Locate the cell with the specified text and output its [X, Y] center coordinate. 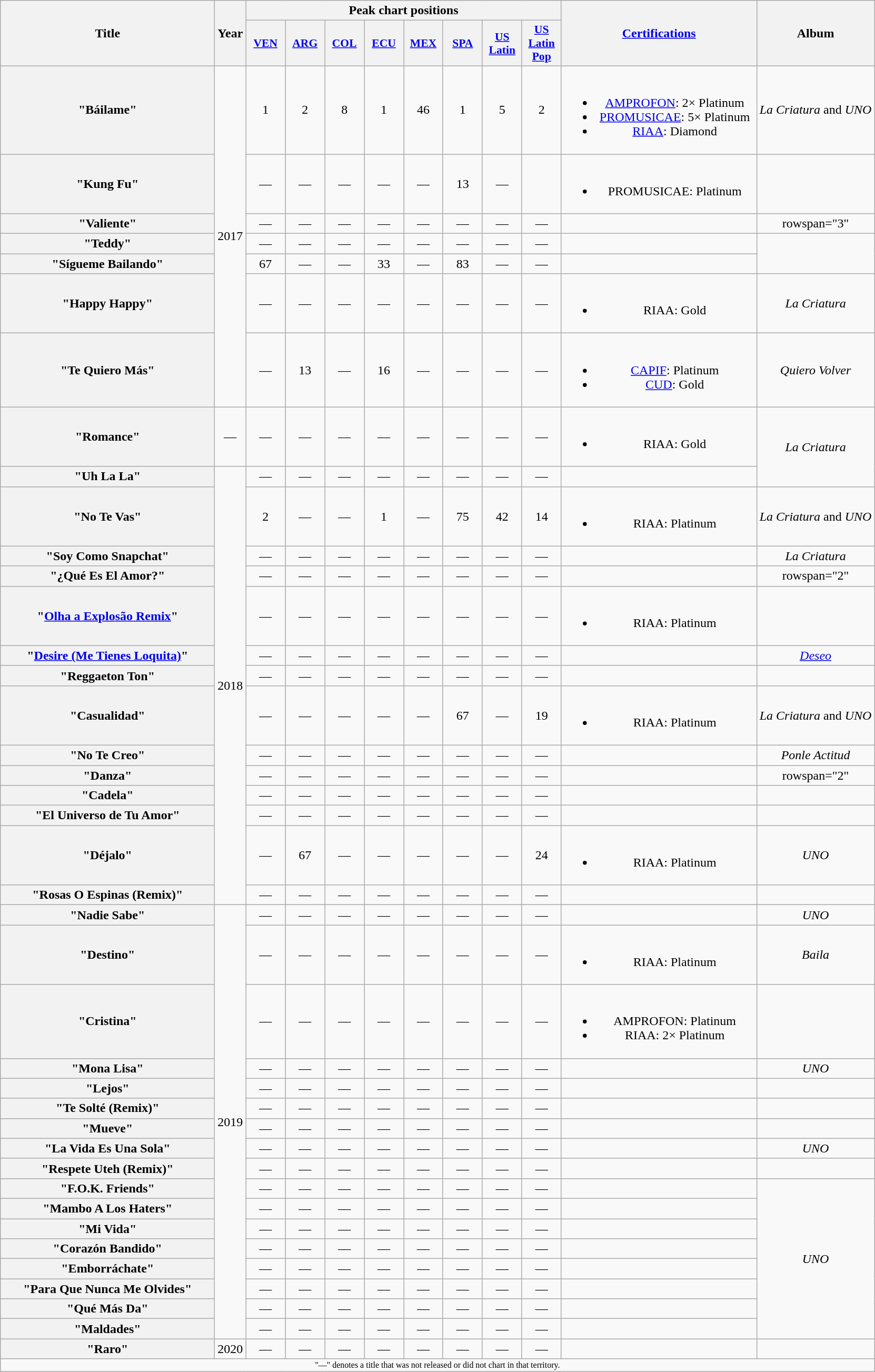
14 [541, 516]
Deseo [816, 655]
"Romance" [107, 437]
46 [423, 110]
VEN [265, 43]
CAPIF: PlatinumCUD: Gold [659, 370]
USLatinPop [541, 43]
"Soy Como Snapchat" [107, 556]
"F.O.K. Friends" [107, 1188]
"Mi Vida" [107, 1228]
"Rosas O Espinas (Remix)" [107, 895]
"¿Qué Es El Amor?" [107, 576]
"Sígueme Bailando" [107, 264]
"Qué Más Da" [107, 1309]
83 [462, 264]
Baila [816, 955]
8 [344, 110]
SPA [462, 43]
ECU [384, 43]
MEX [423, 43]
AMPROFON: PlatinumRIAA: 2× Platinum [659, 1021]
2017 [231, 236]
Title [107, 34]
16 [384, 370]
"Danza" [107, 776]
"Déjalo" [107, 855]
"—" denotes a title that was not released or did not chart in that territory. [437, 1365]
2020 [231, 1349]
rowspan="3" [816, 224]
"Nadie Sabe" [107, 915]
"Desire (Me Tienes Loquita)" [107, 655]
AMPROFON: 2× PlatinumPROMUSICAE: 5× PlatinumRIAA: Diamond [659, 110]
"Reggaeton Ton" [107, 675]
Peak chart positions [403, 11]
"Olha a Explosão Remix" [107, 616]
"Mona Lisa" [107, 1068]
24 [541, 855]
Quiero Volver [816, 370]
19 [541, 715]
Album [816, 34]
"Happy Happy" [107, 303]
"El Universo de Tu Amor" [107, 816]
Year [231, 34]
"Te Quiero Más" [107, 370]
"Emborráchate" [107, 1269]
5 [502, 110]
"Teddy" [107, 244]
"Cadela" [107, 796]
Certifications [659, 34]
"Maldades" [107, 1329]
"Cristina" [107, 1021]
"Mueve" [107, 1128]
"Casualidad" [107, 715]
"Para Que Nunca Me Olvides" [107, 1289]
COL [344, 43]
2019 [231, 1122]
"Valiente" [107, 224]
"Mambo A Los Haters" [107, 1208]
"Corazón Bandido" [107, 1249]
75 [462, 516]
USLatin [502, 43]
"Báilame" [107, 110]
"La Vida Es Una Sola" [107, 1148]
"Destino" [107, 955]
2018 [231, 685]
"Lejos" [107, 1088]
"No Te Creo" [107, 755]
42 [502, 516]
"Uh La La" [107, 476]
"Raro" [107, 1349]
PROMUSICAE: Platinum [659, 183]
ARG [305, 43]
"No Te Vas" [107, 516]
Ponle Actitud [816, 755]
33 [384, 264]
"Respete Uteh (Remix)" [107, 1168]
"Kung Fu" [107, 183]
"Te Solté (Remix)" [107, 1108]
